Extract the [X, Y] coordinate from the center of the cell holding the provided text.  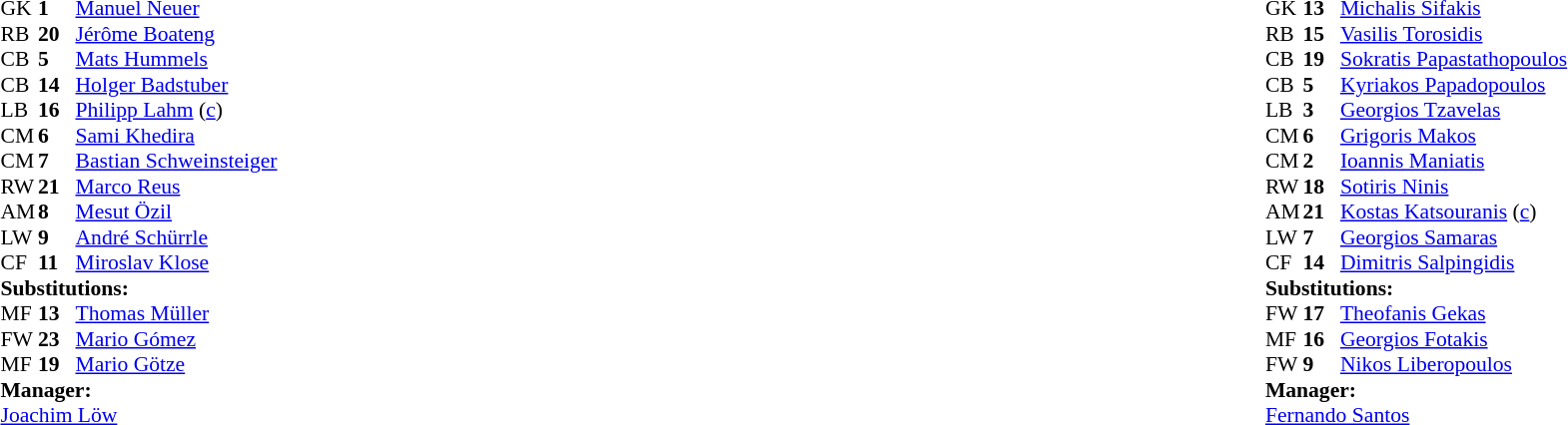
23 [57, 339]
Bastian Schweinsteiger [177, 161]
Holger Badstuber [177, 85]
Grigoris Makos [1454, 136]
Sami Khedira [177, 136]
Miroslav Klose [177, 262]
Marco Reus [177, 187]
Sokratis Papastathopoulos [1454, 59]
Kostas Katsouranis (c) [1454, 212]
André Schürrle [177, 237]
8 [57, 212]
17 [1321, 314]
Georgios Samaras [1454, 237]
15 [1321, 34]
Mats Hummels [177, 59]
Sotiris Ninis [1454, 187]
Theofanis Gekas [1454, 314]
Mario Gómez [177, 339]
Ioannis Maniatis [1454, 161]
3 [1321, 111]
13 [57, 314]
Thomas Müller [177, 314]
Georgios Fotakis [1454, 339]
Kyriakos Papadopoulos [1454, 85]
18 [1321, 187]
Mesut Özil [177, 212]
Dimitris Salpingidis [1454, 262]
Vasilis Torosidis [1454, 34]
Mario Götze [177, 364]
Philipp Lahm (c) [177, 111]
Jérôme Boateng [177, 34]
Georgios Tzavelas [1454, 111]
20 [57, 34]
Nikos Liberopoulos [1454, 364]
11 [57, 262]
2 [1321, 161]
